Determine the [X, Y] coordinate at the center of the cell enclosing the given text.  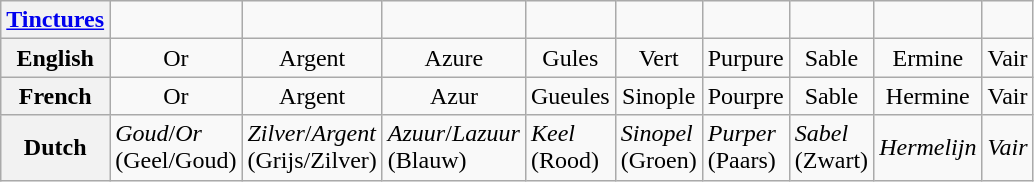
Hermelijn [928, 148]
Azuur/Lazuur(Blauw) [454, 148]
Goud/Or(Geel/Goud) [176, 148]
Pourpre [746, 96]
Azure [454, 58]
Azur [454, 96]
Tinctures [56, 20]
Sinopel(Groen) [658, 148]
Gules [570, 58]
Sabel(Zwart) [831, 148]
Hermine [928, 96]
Sinople [658, 96]
Purper(Paars) [746, 148]
English [56, 58]
Ermine [928, 58]
Purpure [746, 58]
French [56, 96]
Gueules [570, 96]
Keel(Rood) [570, 148]
Vert [658, 58]
Dutch [56, 148]
Zilver/Argent(Grijs/Zilver) [312, 148]
